Scan for the cell matching the given text and deliver its (x, y) coordinate at center. 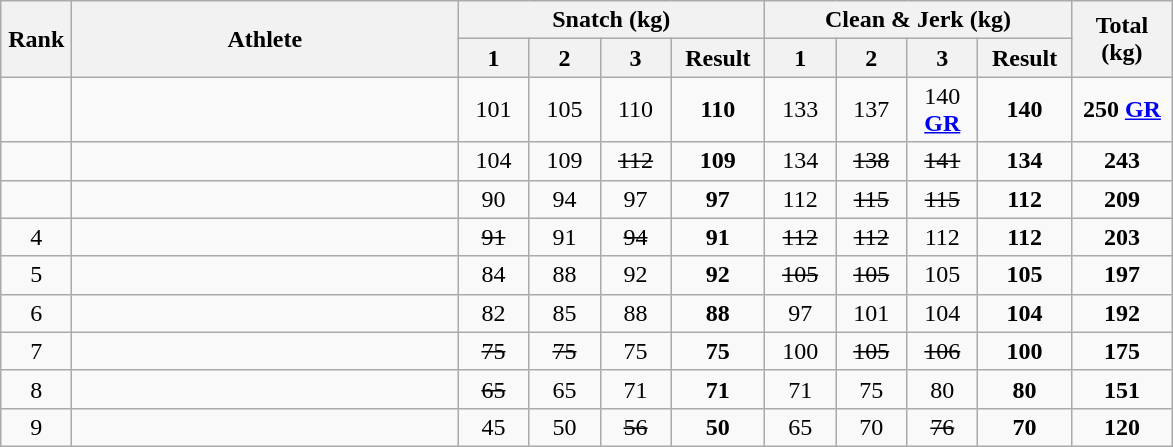
151 (1122, 389)
175 (1122, 351)
Rank (36, 39)
56 (636, 427)
140 GR (942, 110)
138 (872, 161)
Clean & Jerk (kg) (918, 20)
209 (1122, 199)
8 (36, 389)
Total (kg) (1122, 39)
7 (36, 351)
192 (1122, 313)
6 (36, 313)
120 (1122, 427)
133 (800, 110)
76 (942, 427)
82 (494, 313)
137 (872, 110)
203 (1122, 237)
140 (1025, 110)
141 (942, 161)
4 (36, 237)
243 (1122, 161)
Athlete (265, 39)
85 (564, 313)
90 (494, 199)
197 (1122, 275)
84 (494, 275)
250 GR (1122, 110)
9 (36, 427)
Snatch (kg) (612, 20)
45 (494, 427)
5 (36, 275)
106 (942, 351)
